Return the (X, Y) coordinate for the center point of the cell that contains the specified text.  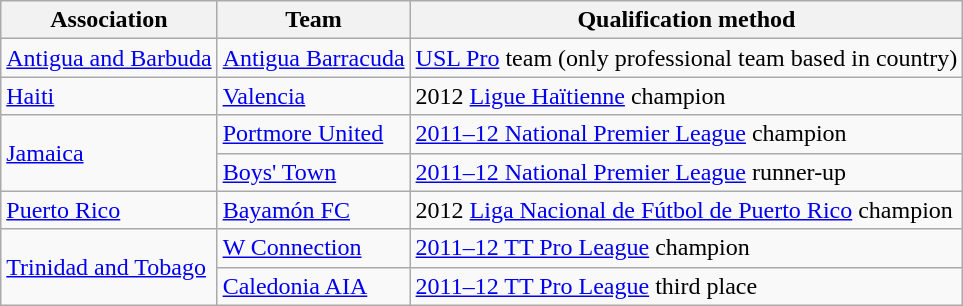
Haiti (109, 96)
Boys' Town (314, 172)
USL Pro team (only professional team based in country) (686, 58)
Association (109, 20)
Qualification method (686, 20)
Caledonia AIA (314, 286)
2012 Liga Nacional de Fútbol de Puerto Rico champion (686, 210)
Jamaica (109, 153)
Bayamón FC (314, 210)
Puerto Rico (109, 210)
2011–12 TT Pro League third place (686, 286)
2012 Ligue Haïtienne champion (686, 96)
Team (314, 20)
2011–12 National Premier League champion (686, 134)
Valencia (314, 96)
Antigua Barracuda (314, 58)
2011–12 National Premier League runner-up (686, 172)
W Connection (314, 248)
Antigua and Barbuda (109, 58)
Portmore United (314, 134)
Trinidad and Tobago (109, 267)
2011–12 TT Pro League champion (686, 248)
